Search for the cell housing the specified text and yield its [x, y] center coordinate. 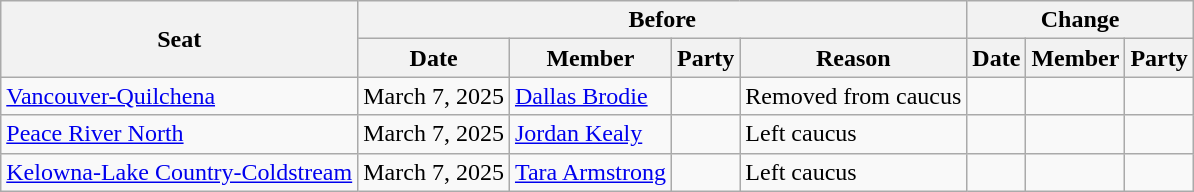
Change [1080, 20]
Before [662, 20]
Reason [854, 58]
Removed from caucus [854, 96]
Peace River North [180, 134]
Vancouver-Quilchena [180, 96]
Seat [180, 39]
Jordan Kealy [590, 134]
Tara Armstrong [590, 172]
Kelowna-Lake Country-Coldstream [180, 172]
Dallas Brodie [590, 96]
